Locate the cell with the specified text and output its [x, y] center coordinate. 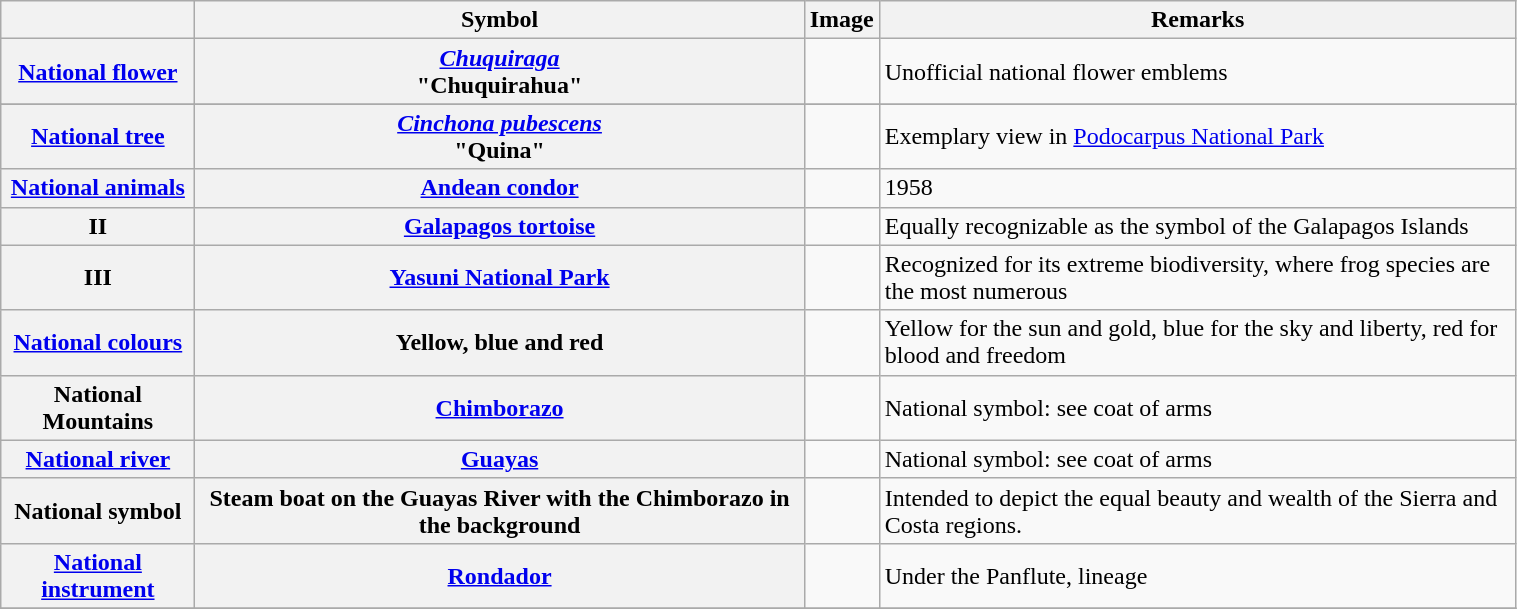
Yasuni National Park [500, 278]
National flower [98, 72]
Yellow, blue and red [500, 342]
Remarks [1198, 20]
Intended to depict the equal beauty and wealth of the Sierra and Costa regions. [1198, 510]
Andean condor [500, 188]
Under the Panflute, lineage [1198, 576]
National river [98, 459]
Equally recognizable as the symbol of the Galapagos Islands [1198, 226]
II [98, 226]
1958 [1198, 188]
Galapagos tortoise [500, 226]
Unofficial national flower emblems [1198, 72]
Rondador [500, 576]
Steam boat on the Guayas River with the Chimborazo in the background [500, 510]
Exemplary view in Podocarpus National Park [1198, 136]
III [98, 278]
Cinchona pubescens "Quina" [500, 136]
Guayas [500, 459]
National Mountains [98, 408]
Chuquiraga "Chuquirahua" [500, 72]
Symbol [500, 20]
Chimborazo [500, 408]
National instrument [98, 576]
National colours [98, 342]
Recognized for its extreme biodiversity, where frog species are the most numerous [1198, 278]
Image [842, 20]
National symbol [98, 510]
National tree [98, 136]
Yellow for the sun and gold, blue for the sky and liberty, red for blood and freedom [1198, 342]
National animals [98, 188]
